Determine the (x, y) coordinate at the center of the cell enclosing the given text.  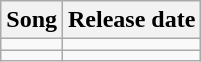
Song (32, 20)
Release date (132, 20)
